Provide the (X, Y) coordinate of the cell's center where the given text is located.  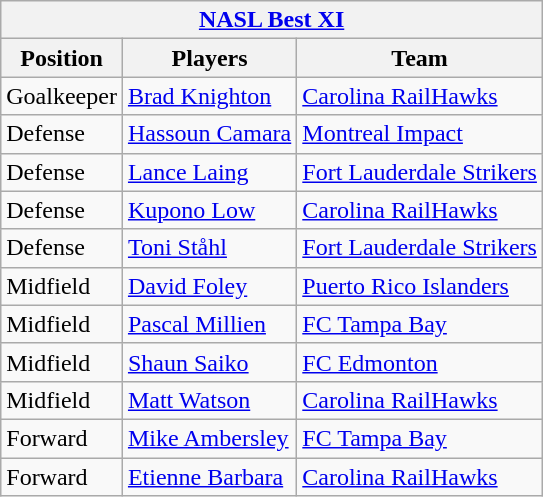
Toni Ståhl (209, 248)
Pascal Millien (209, 324)
Montreal Impact (420, 134)
Mike Ambersley (209, 438)
Position (62, 58)
Team (420, 58)
Brad Knighton (209, 96)
Matt Watson (209, 400)
Etienne Barbara (209, 477)
David Foley (209, 286)
Puerto Rico Islanders (420, 286)
Shaun Saiko (209, 362)
NASL Best XI (272, 20)
Lance Laing (209, 172)
Hassoun Camara (209, 134)
Players (209, 58)
Kupono Low (209, 210)
FC Edmonton (420, 362)
Goalkeeper (62, 96)
